Pinpoint the cell where the given text exists, returning its [x, y] midpoint coordinate. 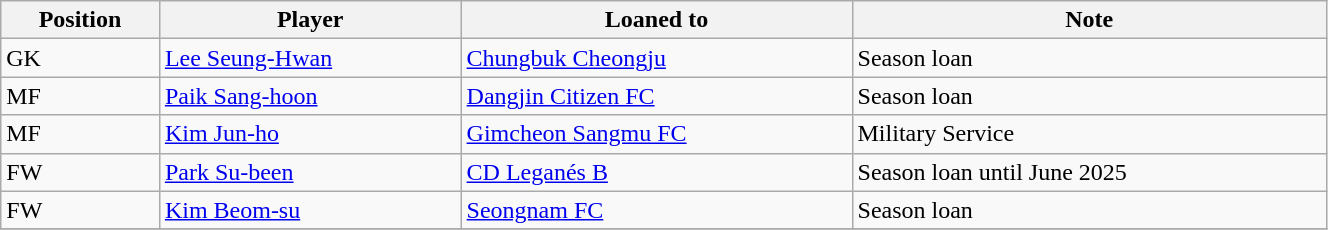
Lee Seung-Hwan [310, 58]
Position [80, 20]
Park Su-been [310, 172]
CD Leganés B [656, 172]
Loaned to [656, 20]
Kim Jun-ho [310, 134]
Chungbuk Cheongju [656, 58]
Paik Sang-hoon [310, 96]
Note [1089, 20]
Player [310, 20]
Dangjin Citizen FC [656, 96]
Seongnam FC [656, 210]
Kim Beom-su [310, 210]
Military Service [1089, 134]
GK [80, 58]
Gimcheon Sangmu FC [656, 134]
Season loan until June 2025 [1089, 172]
